Extract the (x, y) coordinate from the center of the cell holding the provided text.  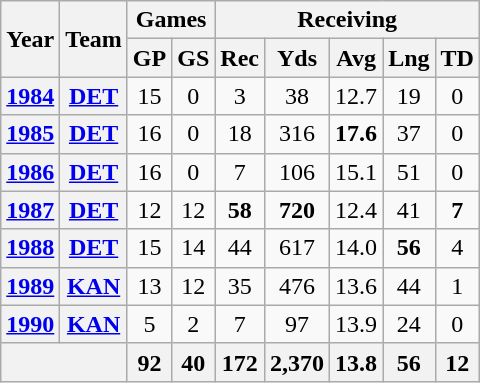
1984 (30, 96)
GS (194, 58)
1 (457, 286)
13.9 (356, 324)
2 (194, 324)
12.7 (356, 96)
1988 (30, 248)
24 (409, 324)
720 (298, 210)
58 (240, 210)
Rec (240, 58)
40 (194, 362)
35 (240, 286)
14.0 (356, 248)
617 (298, 248)
Games (170, 20)
14 (194, 248)
37 (409, 134)
1986 (30, 172)
316 (298, 134)
13.8 (356, 362)
41 (409, 210)
4 (457, 248)
1990 (30, 324)
TD (457, 58)
106 (298, 172)
1987 (30, 210)
13 (149, 286)
Year (30, 39)
97 (298, 324)
Lng (409, 58)
Avg (356, 58)
2,370 (298, 362)
12.4 (356, 210)
5 (149, 324)
19 (409, 96)
1989 (30, 286)
3 (240, 96)
92 (149, 362)
1985 (30, 134)
172 (240, 362)
13.6 (356, 286)
38 (298, 96)
51 (409, 172)
18 (240, 134)
15.1 (356, 172)
Team (94, 39)
17.6 (356, 134)
Receiving (348, 20)
476 (298, 286)
Yds (298, 58)
GP (149, 58)
